Capture the cell that displays the provided text and extract its (X, Y) central coordinate. 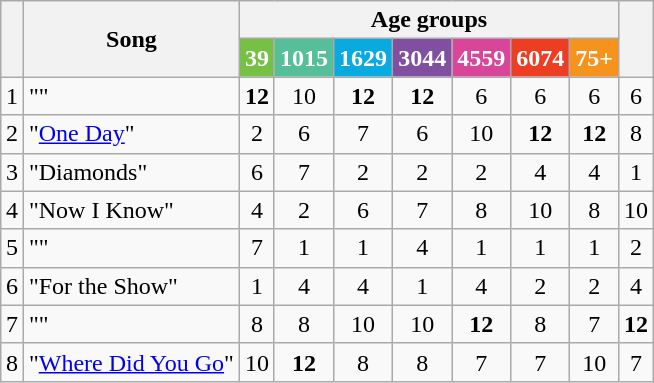
39 (256, 58)
Song (131, 39)
1629 (364, 58)
3 (12, 172)
6074 (540, 58)
75+ (594, 58)
3044 (422, 58)
"Diamonds" (131, 172)
Age groups (428, 20)
"Now I Know" (131, 210)
"One Day" (131, 134)
5 (12, 248)
"For the Show" (131, 286)
"Where Did You Go" (131, 362)
1015 (304, 58)
4559 (482, 58)
